Return the (x, y) coordinate for the center point of the cell that contains the specified text.  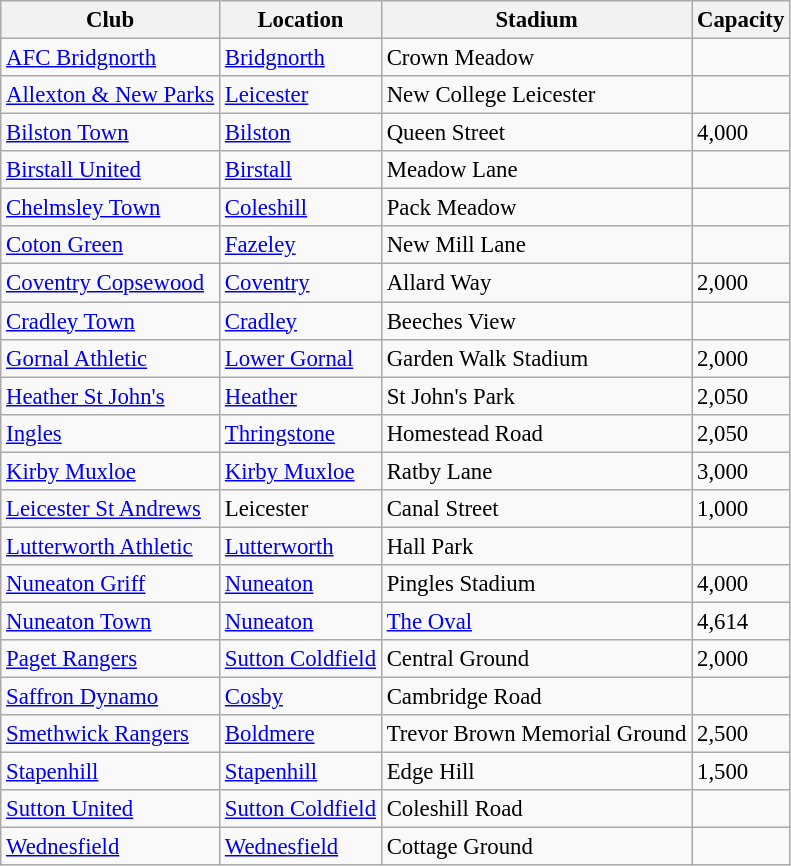
The Oval (536, 621)
Edge Hill (536, 772)
Homestead Road (536, 433)
Nuneaton Town (110, 621)
Allexton & New Parks (110, 95)
Pingles Stadium (536, 584)
Garden Walk Stadium (536, 358)
Thringstone (301, 433)
Boldmere (301, 734)
1,000 (741, 509)
Club (110, 20)
Coventry (301, 283)
New Mill Lane (536, 245)
Cambridge Road (536, 697)
Paget Rangers (110, 659)
Cradley (301, 321)
Heather (301, 396)
Meadow Lane (536, 170)
Canal Street (536, 509)
AFC Bridgnorth (110, 58)
Saffron Dynamo (110, 697)
Allard Way (536, 283)
Fazeley (301, 245)
St John's Park (536, 396)
New College Leicester (536, 95)
Capacity (741, 20)
4,614 (741, 621)
Cosby (301, 697)
Bridgnorth (301, 58)
Leicester St Andrews (110, 509)
Lutterworth (301, 546)
Cradley Town (110, 321)
Gornal Athletic (110, 358)
Birstall (301, 170)
Ratby Lane (536, 471)
Heather St John's (110, 396)
Cottage Ground (536, 847)
Bilston (301, 133)
Coleshill Road (536, 809)
1,500 (741, 772)
Central Ground (536, 659)
Chelmsley Town (110, 208)
Nuneaton Griff (110, 584)
Ingles (110, 433)
Hall Park (536, 546)
Location (301, 20)
Lower Gornal (301, 358)
Smethwick Rangers (110, 734)
2,500 (741, 734)
Queen Street (536, 133)
Trevor Brown Memorial Ground (536, 734)
Sutton United (110, 809)
Pack Meadow (536, 208)
Crown Meadow (536, 58)
Coleshill (301, 208)
Coventry Copsewood (110, 283)
Birstall United (110, 170)
Beeches View (536, 321)
Lutterworth Athletic (110, 546)
Coton Green (110, 245)
3,000 (741, 471)
Bilston Town (110, 133)
Stadium (536, 20)
